Scan for the cell matching the given text and deliver its (x, y) coordinate at center. 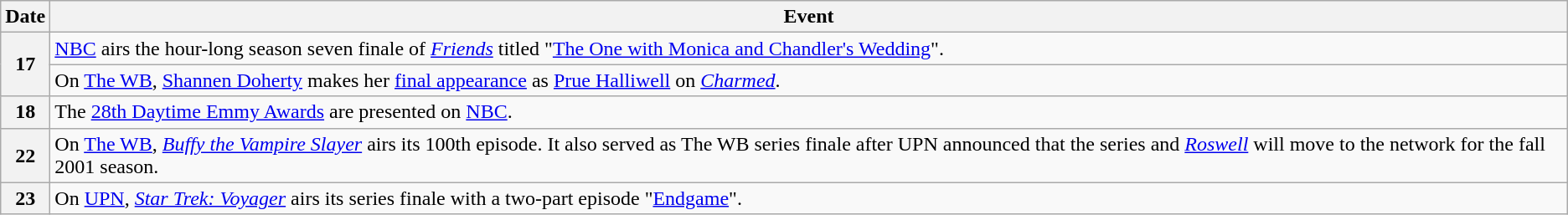
On The WB, Shannen Doherty makes her final appearance as Prue Halliwell on Charmed. (809, 80)
The 28th Daytime Emmy Awards are presented on NBC. (809, 112)
18 (25, 112)
Event (809, 17)
On UPN, Star Trek: Voyager airs its series finale with a two-part episode "Endgame". (809, 198)
Date (25, 17)
23 (25, 198)
17 (25, 64)
22 (25, 156)
NBC airs the hour-long season seven finale of Friends titled "The One with Monica and Chandler's Wedding". (809, 49)
